Output the [x, y] coordinate of the center of the cell containing the given text.  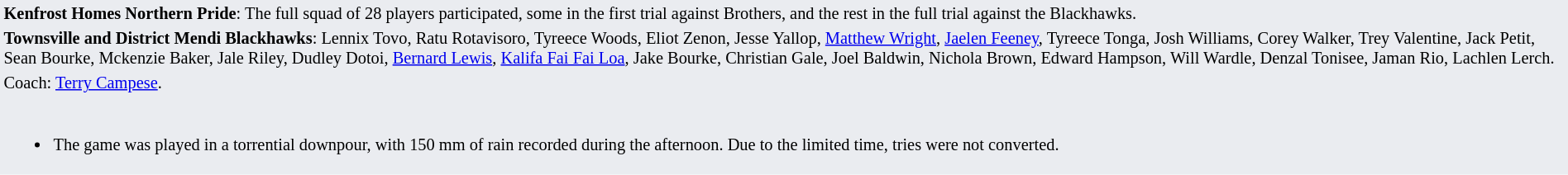
The game was played in a torrential downpour, with 150 mm of rain recorded during the afternoon. Due to the limited time, tries were not converted. [784, 135]
Coach: Terry Campese. [784, 83]
